Extract the (x, y) coordinate from the center of the cell holding the provided text.  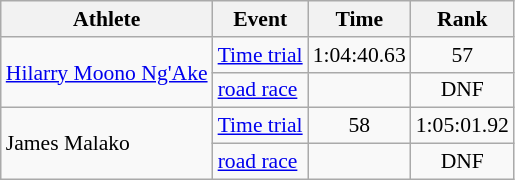
Rank (462, 19)
Event (260, 19)
57 (462, 55)
58 (360, 126)
1:05:01.92 (462, 126)
James Malako (107, 144)
1:04:40.63 (360, 55)
Time (360, 19)
Hilarry Moono Ng'Ake (107, 72)
Athlete (107, 19)
